Return the (x, y) coordinate for the center point of the cell that contains the specified text.  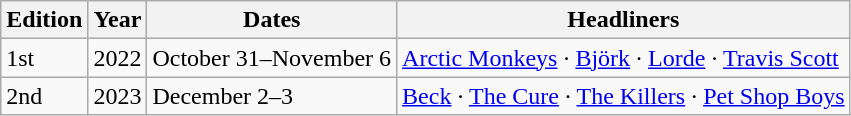
1st (44, 58)
Dates (272, 20)
December 2–3 (272, 96)
2nd (44, 96)
2022 (118, 58)
Beck · The Cure · The Killers · Pet Shop Boys (624, 96)
Headliners (624, 20)
October 31–November 6 (272, 58)
2023 (118, 96)
Year (118, 20)
Edition (44, 20)
Arctic Monkeys · Björk · Lorde · Travis Scott (624, 58)
